From the cell containing the given text, extract its center point as [X, Y] coordinate. 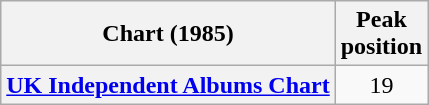
19 [381, 85]
Chart (1985) [168, 34]
UK Independent Albums Chart [168, 85]
Peakposition [381, 34]
